Find where the given text appears and provide that cell's center as [X, Y] coordinate. 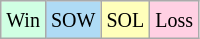
Loss [174, 20]
SOW [73, 20]
Win [24, 20]
SOL [126, 20]
